Return [x, y] of the center of cell containing provided text 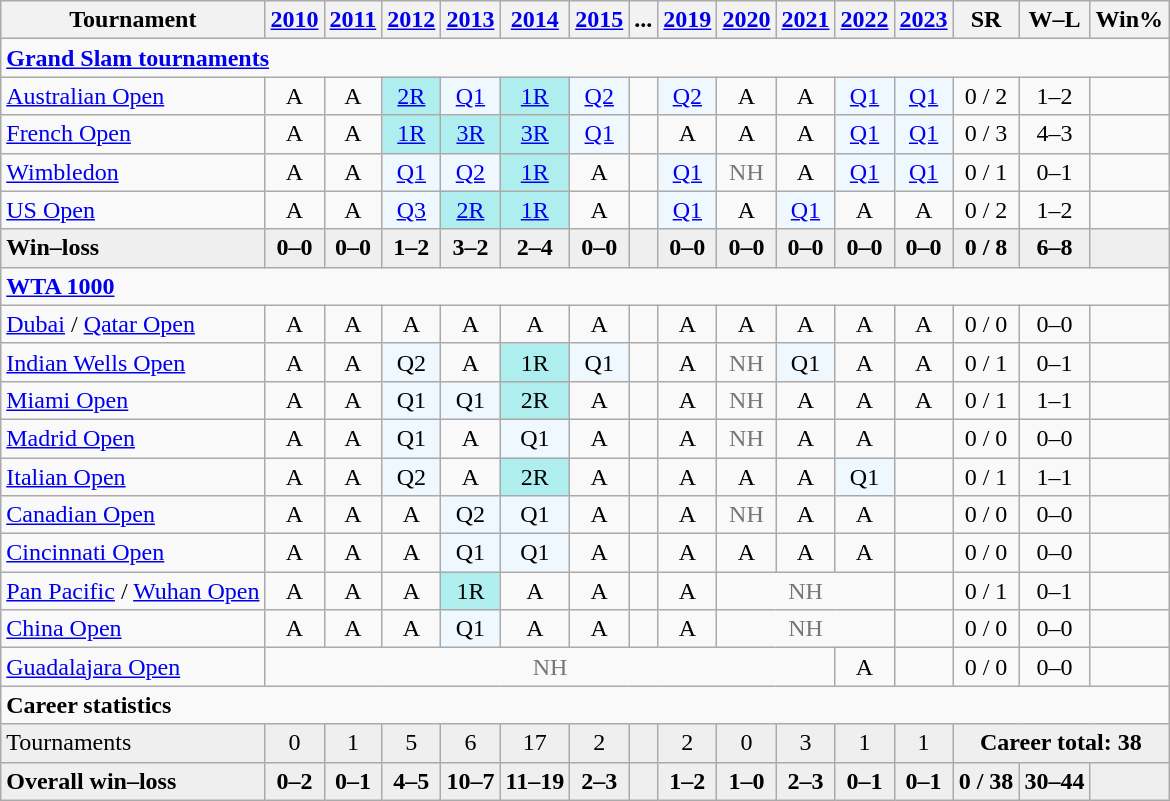
Pan Pacific / Wuhan Open [133, 591]
Tournament [133, 20]
5 [412, 743]
10–7 [470, 781]
W–L [1054, 20]
SR [986, 20]
4–5 [412, 781]
Wimbledon [133, 172]
2010 [294, 20]
0 / 3 [986, 134]
2012 [412, 20]
2–4 [535, 248]
2023 [924, 20]
Canadian Open [133, 515]
2021 [806, 20]
WTA 1000 [585, 286]
Career total: 38 [1060, 743]
US Open [133, 210]
Miami Open [133, 400]
0–2 [294, 781]
0 / 38 [986, 781]
4–3 [1054, 134]
Win–loss [133, 248]
Indian Wells Open [133, 362]
French Open [133, 134]
6 [470, 743]
0 / 8 [986, 248]
China Open [133, 629]
Overall win–loss [133, 781]
Career statistics [585, 705]
11–19 [535, 781]
2022 [864, 20]
Win% [1130, 20]
30–44 [1054, 781]
Grand Slam tournaments [585, 58]
3–2 [470, 248]
2015 [600, 20]
Australian Open [133, 96]
Italian Open [133, 477]
Dubai / Qatar Open [133, 324]
1–0 [746, 781]
Tournaments [133, 743]
Cincinnati Open [133, 553]
2011 [353, 20]
Madrid Open [133, 438]
17 [535, 743]
6–8 [1054, 248]
Guadalajara Open [133, 667]
2013 [470, 20]
... [644, 20]
2020 [746, 20]
Q3 [412, 210]
3 [806, 743]
2019 [688, 20]
2014 [535, 20]
